Find where the given text appears and provide that cell's center as [x, y] coordinate. 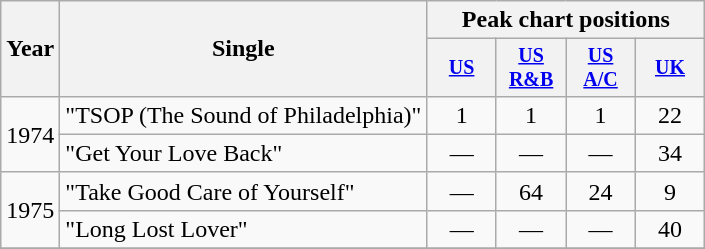
Year [30, 49]
"Get Your Love Back" [244, 153]
24 [600, 191]
Single [244, 49]
40 [670, 229]
64 [530, 191]
"Long Lost Lover" [244, 229]
1974 [30, 134]
22 [670, 115]
US [462, 68]
Peak chart positions [566, 20]
USA/C [600, 68]
34 [670, 153]
UK [670, 68]
9 [670, 191]
USR&B [530, 68]
1975 [30, 210]
"Take Good Care of Yourself" [244, 191]
"TSOP (The Sound of Philadelphia)" [244, 115]
